Find where the given text appears and provide that cell's center as (x, y) coordinate. 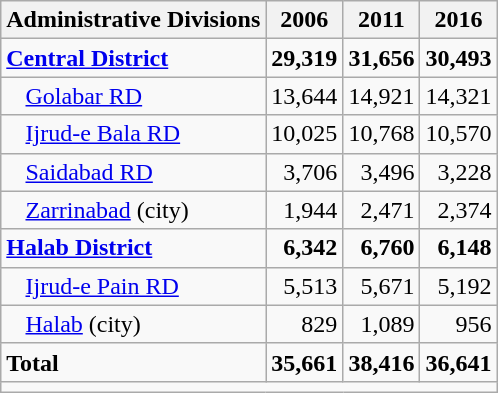
Total (134, 362)
2006 (304, 20)
6,760 (382, 248)
29,319 (304, 58)
Central District (134, 58)
Zarrinabad (city) (134, 210)
31,656 (382, 58)
Halab (city) (134, 324)
Ijrud-e Pain RD (134, 286)
5,671 (382, 286)
5,513 (304, 286)
36,641 (458, 362)
35,661 (304, 362)
Golabar RD (134, 96)
2,374 (458, 210)
Saidabad RD (134, 172)
2,471 (382, 210)
13,644 (304, 96)
14,921 (382, 96)
3,228 (458, 172)
Ijrud-e Bala RD (134, 134)
30,493 (458, 58)
Halab District (134, 248)
3,706 (304, 172)
1,944 (304, 210)
14,321 (458, 96)
1,089 (382, 324)
10,025 (304, 134)
5,192 (458, 286)
10,768 (382, 134)
38,416 (382, 362)
2011 (382, 20)
6,342 (304, 248)
3,496 (382, 172)
6,148 (458, 248)
10,570 (458, 134)
956 (458, 324)
Administrative Divisions (134, 20)
829 (304, 324)
2016 (458, 20)
